Search for the cell housing the specified text and yield its [x, y] center coordinate. 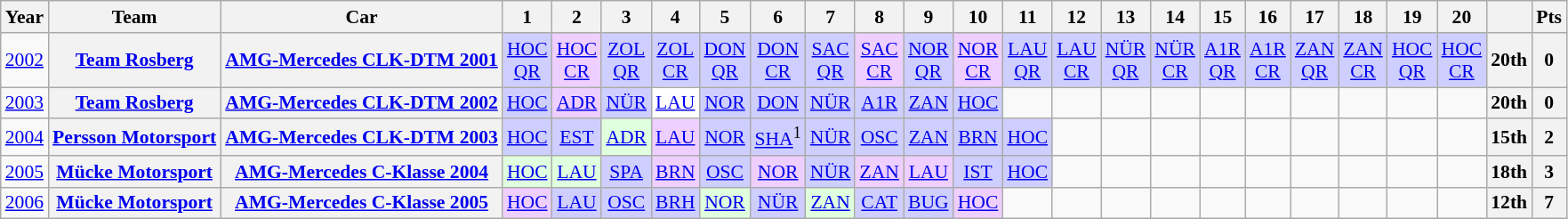
AMG-Mercedes CLK-DTM 2001 [361, 61]
A1RCR [1268, 61]
AMG-Mercedes CLK-DTM 2002 [361, 103]
LAUCR [1076, 61]
Pts [1549, 17]
9 [929, 17]
AMG-Mercedes C-Klasse 2005 [361, 203]
SPA [626, 172]
2006 [25, 203]
NORCR [978, 61]
IST [978, 172]
13 [1126, 17]
ZANCR [1363, 61]
DON [777, 103]
2002 [25, 61]
LAUQR [1027, 61]
19 [1412, 17]
8 [879, 17]
6 [777, 17]
15th [1508, 137]
15 [1222, 17]
10 [978, 17]
18th [1508, 172]
Year [25, 17]
17 [1315, 17]
12th [1508, 203]
NÜRCR [1175, 61]
A1R [879, 103]
BRH [676, 203]
ZOLCR [676, 61]
Persson Motorsport [134, 137]
SACCR [879, 61]
SACQR [831, 61]
EST [577, 137]
12 [1076, 17]
CAT [879, 203]
NÜRQR [1126, 61]
Team [134, 17]
11 [1027, 17]
2005 [25, 172]
18 [1363, 17]
14 [1175, 17]
4 [676, 17]
SHA1 [777, 137]
ZOLQR [626, 61]
2004 [25, 137]
1 [527, 17]
A1RQR [1222, 61]
ZANQR [1315, 61]
16 [1268, 17]
2003 [25, 103]
5 [726, 17]
Car [361, 17]
AMG-Mercedes C-Klasse 2004 [361, 172]
BUG [929, 203]
AMG-Mercedes CLK-DTM 2003 [361, 137]
NORQR [929, 61]
20 [1462, 17]
DONCR [777, 61]
DONQR [726, 61]
